Detect which cell encompasses the target text, then output its [X, Y] center coordinate. 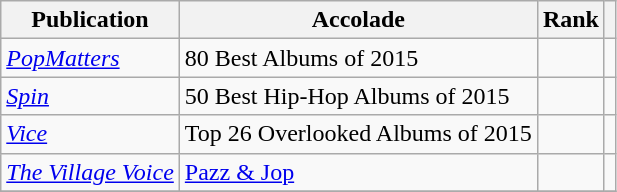
Vice [90, 134]
Accolade [358, 20]
Spin [90, 96]
50 Best Hip-Hop Albums of 2015 [358, 96]
80 Best Albums of 2015 [358, 58]
Publication [90, 20]
Rank [570, 20]
PopMatters [90, 58]
Pazz & Jop [358, 172]
Top 26 Overlooked Albums of 2015 [358, 134]
The Village Voice [90, 172]
